From the cell containing the given text, extract its center point as [X, Y] coordinate. 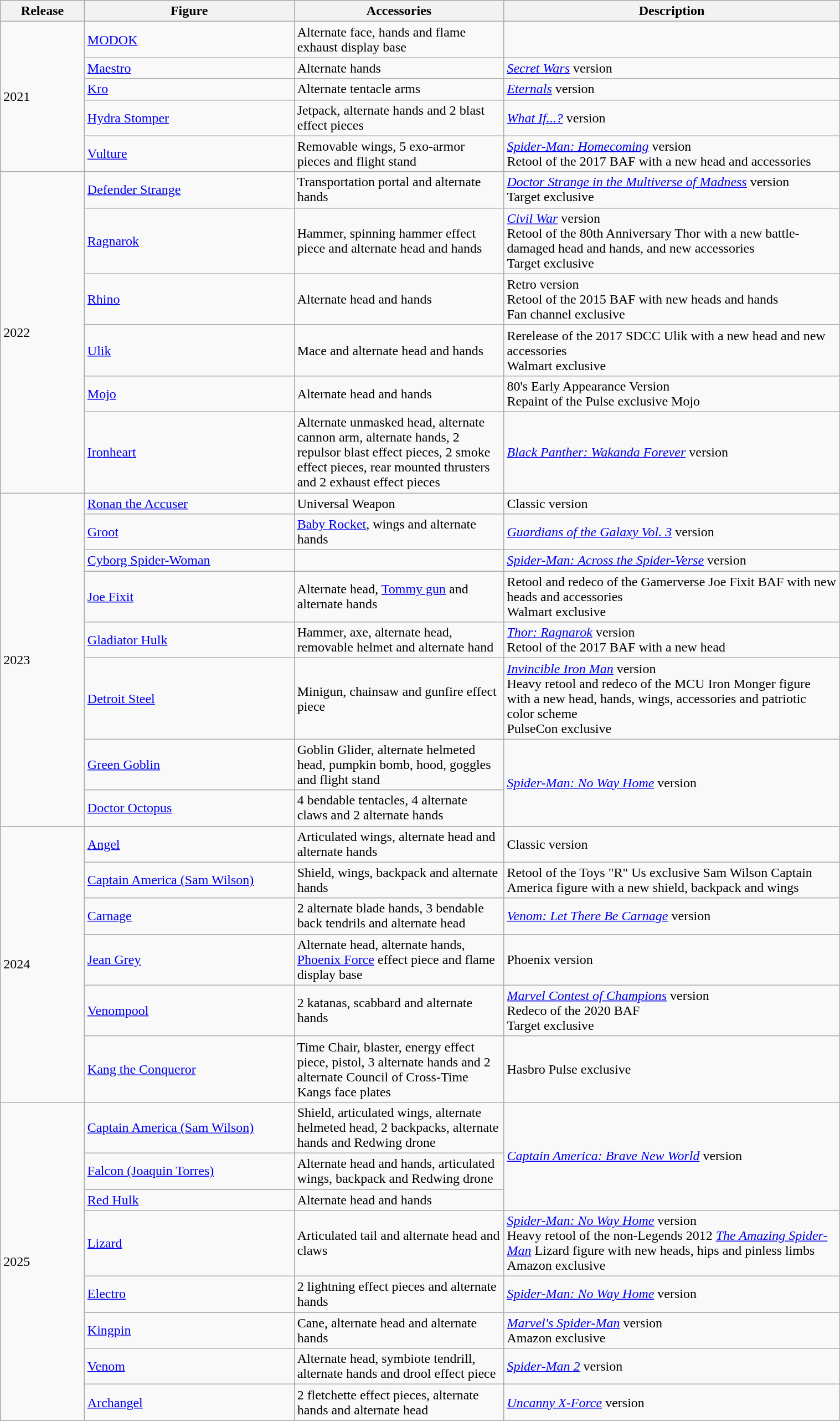
Ragnarok [189, 240]
Venom: Let There Be Carnage version [672, 916]
2 katanas, scabbard and alternate hands [399, 1010]
Vulture [189, 154]
Mace and alternate head and hands [399, 350]
Captain America: Brave New World version [672, 1156]
Rerelease of the 2017 SDCC Ulik with a new head and new accessoriesWalmart exclusive [672, 350]
Venom [189, 1366]
Transportation portal and alternate hands [399, 189]
What If...? version [672, 117]
Articulated wings, alternate head and alternate hands [399, 844]
Minigun, chainsaw and gunfire effect piece [399, 699]
Secret Wars version [672, 68]
Retool and redeco of the Gamerverse Joe Fixit BAF with new heads and accessoriesWalmart exclusive [672, 597]
Falcon (Joaquin Torres) [189, 1171]
Gladiator Hulk [189, 640]
Detroit Steel [189, 699]
Doctor Strange in the Multiverse of Madness versionTarget exclusive [672, 189]
2025 [43, 1261]
Retool of the Toys "R" Us exclusive Sam Wilson Captain America figure with a new shield, backpack and wings [672, 880]
Civil War versionRetool of the 80th Anniversary Thor with a new battle-damaged head and hands, and new accessoriesTarget exclusive [672, 240]
Alternate tentacle arms [399, 89]
Doctor Octopus [189, 808]
Spider-Man: Across the Spider-Verse version [672, 561]
Carnage [189, 916]
Kang the Conqueror [189, 1069]
Thor: Ragnarok versionRetool of the 2017 BAF with a new head [672, 640]
Alternate head and hands, articulated wings, backpack and Redwing drone [399, 1171]
Hammer, axe, alternate head, removable helmet and alternate hand [399, 640]
Alternate hands [399, 68]
Archangel [189, 1403]
4 bendable tentacles, 4 alternate claws and 2 alternate hands [399, 808]
Maestro [189, 68]
Ironheart [189, 452]
Spider-Man: Homecoming versionRetool of the 2017 BAF with a new head and accessories [672, 154]
Release [43, 11]
Articulated tail and alternate head and claws [399, 1243]
Alternate face, hands and flame exhaust display base [399, 40]
Figure [189, 11]
Guardians of the Galaxy Vol. 3 version [672, 532]
Accessories [399, 11]
2024 [43, 964]
Cyborg Spider-Woman [189, 561]
Ulik [189, 350]
Description [672, 11]
Green Goblin [189, 765]
2 lightning effect pieces and alternate hands [399, 1294]
Hammer, spinning hammer effect piece and alternate head and hands [399, 240]
Uncanny X-Force version [672, 1403]
Retro versionRetool of the 2015 BAF with new heads and handsFan channel exclusive [672, 299]
Universal Weapon [399, 504]
2 fletchette effect pieces, alternate hands and alternate head [399, 1403]
2021 [43, 96]
Marvel Contest of Champions versionRedeco of the 2020 BAFTarget exclusive [672, 1010]
Baby Rocket, wings and alternate hands [399, 532]
Jetpack, alternate hands and 2 blast effect pieces [399, 117]
Mojo [189, 393]
MODOK [189, 40]
Kingpin [189, 1331]
Alternate head, Tommy gun and alternate hands [399, 597]
Time Chair, blaster, energy effect piece, pistol, 3 alternate hands and 2 alternate Council of Cross-Time Kangs face plates [399, 1069]
Jean Grey [189, 960]
Venompool [189, 1010]
Groot [189, 532]
Marvel's Spider-Man versionAmazon exclusive [672, 1331]
Shield, wings, backpack and alternate hands [399, 880]
80's Early Appearance VersionRepaint of the Pulse exclusive Mojo [672, 393]
Joe Fixit [189, 597]
2023 [43, 660]
Defender Strange [189, 189]
2 alternate blade hands, 3 bendable back tendrils and alternate head [399, 916]
Red Hulk [189, 1199]
Cane, alternate head and alternate hands [399, 1331]
Hydra Stomper [189, 117]
Phoenix version [672, 960]
Alternate head, alternate hands, Phoenix Force effect piece and flame display base [399, 960]
Ronan the Accuser [189, 504]
Shield, articulated wings, alternate helmeted head, 2 backpacks, alternate hands and Redwing drone [399, 1127]
Hasbro Pulse exclusive [672, 1069]
Removable wings, 5 exo-armor pieces and flight stand [399, 154]
2022 [43, 332]
Black Panther: Wakanda Forever version [672, 452]
Kro [189, 89]
Spider-Man 2 version [672, 1366]
Rhino [189, 299]
Goblin Glider, alternate helmeted head, pumpkin bomb, hood, goggles and flight stand [399, 765]
Angel [189, 844]
Electro [189, 1294]
Alternate head, symbiote tendrill, alternate hands and drool effect piece [399, 1366]
Eternals version [672, 89]
Lizard [189, 1243]
